Extract the [X, Y] coordinate from the center of the cell holding the provided text.  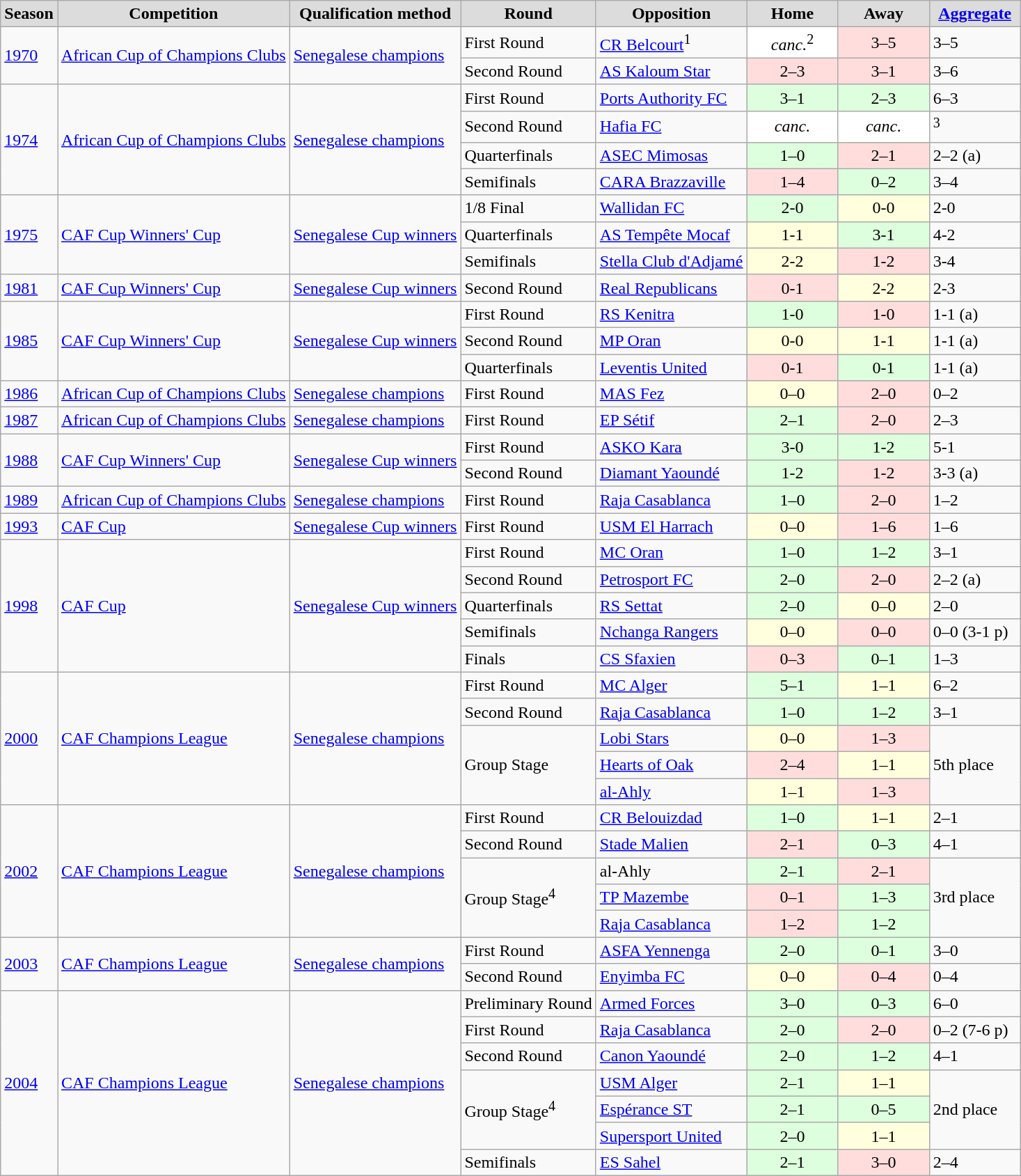
EP Sétif [671, 421]
Armed Forces [671, 1003]
6–2 [974, 685]
5-1 [974, 447]
CARA Brazzaville [671, 182]
Away [884, 14]
1/8 Final [528, 208]
Home [792, 14]
Hearts of Oak [671, 765]
CR Belcourt1 [671, 43]
Round [528, 14]
Finals [528, 659]
3-1 [884, 235]
AS Tempête Mocaf [671, 235]
ES Sahel [671, 1162]
1989 [29, 500]
Canon Yaoundé [671, 1056]
2000 [29, 738]
2002 [29, 871]
1988 [29, 460]
4-2 [974, 235]
Preliminary Round [528, 1003]
CS Sfaxien [671, 659]
ASEC Mimosas [671, 155]
5th place [974, 765]
TP Mazembe [671, 897]
Espérance ST [671, 1109]
MC Oran [671, 553]
5–1 [792, 685]
2-3 [974, 288]
Enyimba FC [671, 977]
Lobi Stars [671, 738]
3–4 [974, 182]
Leventis United [671, 368]
canc.2 [792, 43]
1987 [29, 421]
Diamant Yaoundé [671, 473]
Group Stage [528, 765]
0–2 (7-6 p) [974, 1030]
CR Belouizdad [671, 818]
Ports Authority FC [671, 97]
Opposition [671, 14]
Stella Club d'Adjamé [671, 261]
Qualification method [375, 14]
Supersport United [671, 1136]
1981 [29, 288]
3–6 [974, 71]
6–0 [974, 1003]
Hafia FC [671, 127]
3-3 (a) [974, 473]
RS Settat [671, 606]
Real Republicans [671, 288]
2nd place [974, 1109]
3-0 [792, 447]
ASFA Yennenga [671, 950]
Petrosport FC [671, 579]
3-4 [974, 261]
1975 [29, 235]
Season [29, 14]
2003 [29, 964]
AS Kaloum Star [671, 71]
1974 [29, 139]
USM Alger [671, 1083]
2004 [29, 1083]
6–3 [974, 97]
Aggregate [974, 14]
USM El Harrach [671, 526]
3 [974, 127]
3rd place [974, 897]
RS Kenitra [671, 314]
Competition [173, 14]
Stade Malien [671, 845]
MAS Fez [671, 394]
1993 [29, 526]
1998 [29, 606]
1970 [29, 56]
ASKO Kara [671, 447]
MP Oran [671, 340]
1986 [29, 394]
0–0 (3-1 p) [974, 632]
Wallidan FC [671, 208]
1985 [29, 340]
0–5 [884, 1109]
MC Alger [671, 685]
1–4 [792, 182]
Nchanga Rangers [671, 632]
